Locate the cell with the specified text and output its (X, Y) center coordinate. 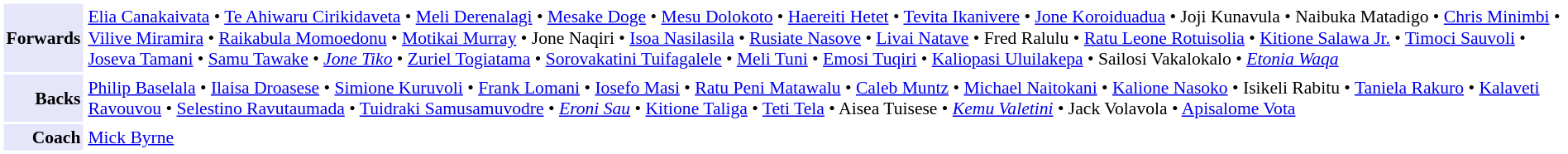
Coach (43, 137)
Forwards (43, 37)
Mick Byrne (825, 137)
Backs (43, 98)
